Identify which cell holds the provided text, then report its (X, Y) central coordinate. 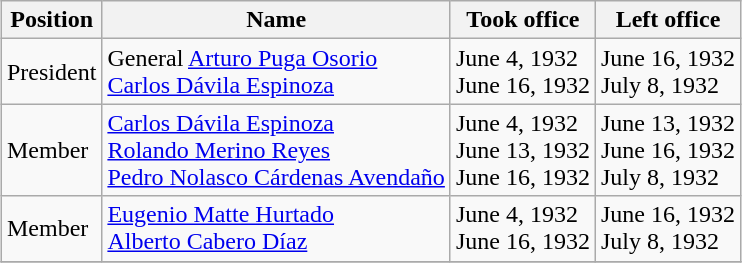
Carlos Dávila EspinozaRolando Merino ReyesPedro Nolasco Cárdenas Avendaño (276, 150)
Position (51, 20)
June 13, 1932June 16, 1932 July 8, 1932 (668, 150)
President (51, 72)
June 4, 1932June 13, 1932June 16, 1932 (522, 150)
General Arturo Puga OsorioCarlos Dávila Espinoza (276, 72)
Left office (668, 20)
Name (276, 20)
Took office (522, 20)
Eugenio Matte HurtadoAlberto Cabero Díaz (276, 228)
